Locate the cell with the specified text and output its [x, y] center coordinate. 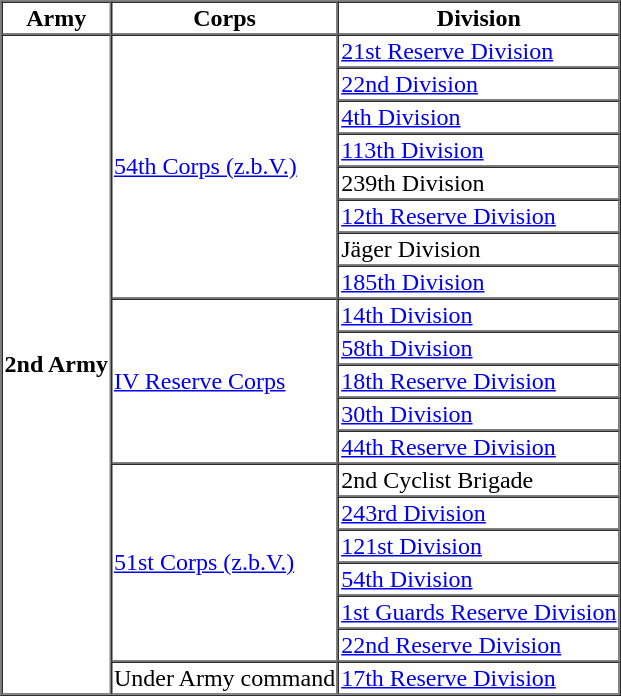
54th Corps (z.b.V.) [224, 166]
12th Reserve Division [478, 216]
14th Division [478, 314]
58th Division [478, 348]
2nd Army [56, 364]
185th Division [478, 282]
54th Division [478, 578]
4th Division [478, 116]
243rd Division [478, 512]
239th Division [478, 182]
30th Division [478, 414]
Army [56, 18]
22nd Division [478, 84]
Division [478, 18]
17th Reserve Division [478, 678]
1st Guards Reserve Division [478, 612]
Under Army command [224, 678]
113th Division [478, 150]
21st Reserve Division [478, 50]
18th Reserve Division [478, 380]
44th Reserve Division [478, 446]
Corps [224, 18]
121st Division [478, 546]
22nd Reserve Division [478, 644]
Jäger Division [478, 248]
51st Corps (z.b.V.) [224, 563]
2nd Cyclist Brigade [478, 480]
IV Reserve Corps [224, 380]
